Pinpoint the cell where the given text exists, returning its [X, Y] midpoint coordinate. 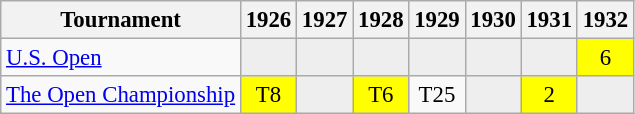
1928 [381, 20]
1930 [493, 20]
1929 [437, 20]
1931 [549, 20]
T6 [381, 95]
U.S. Open [121, 58]
The Open Championship [121, 95]
1926 [268, 20]
2 [549, 95]
T25 [437, 95]
T8 [268, 95]
Tournament [121, 20]
1932 [605, 20]
6 [605, 58]
1927 [325, 20]
